From the cell containing the given text, extract its center point as (X, Y) coordinate. 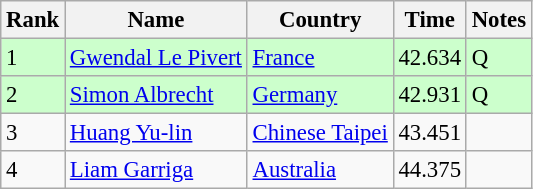
Name (156, 20)
Huang Yu-lin (156, 133)
Australia (320, 170)
France (320, 58)
Gwendal Le Pivert (156, 58)
1 (33, 58)
Country (320, 20)
Time (430, 20)
4 (33, 170)
Simon Albrecht (156, 95)
42.931 (430, 95)
Rank (33, 20)
3 (33, 133)
42.634 (430, 58)
Notes (498, 20)
2 (33, 95)
44.375 (430, 170)
Germany (320, 95)
43.451 (430, 133)
Chinese Taipei (320, 133)
Liam Garriga (156, 170)
